Pinpoint the cell where the given text exists, returning its [x, y] midpoint coordinate. 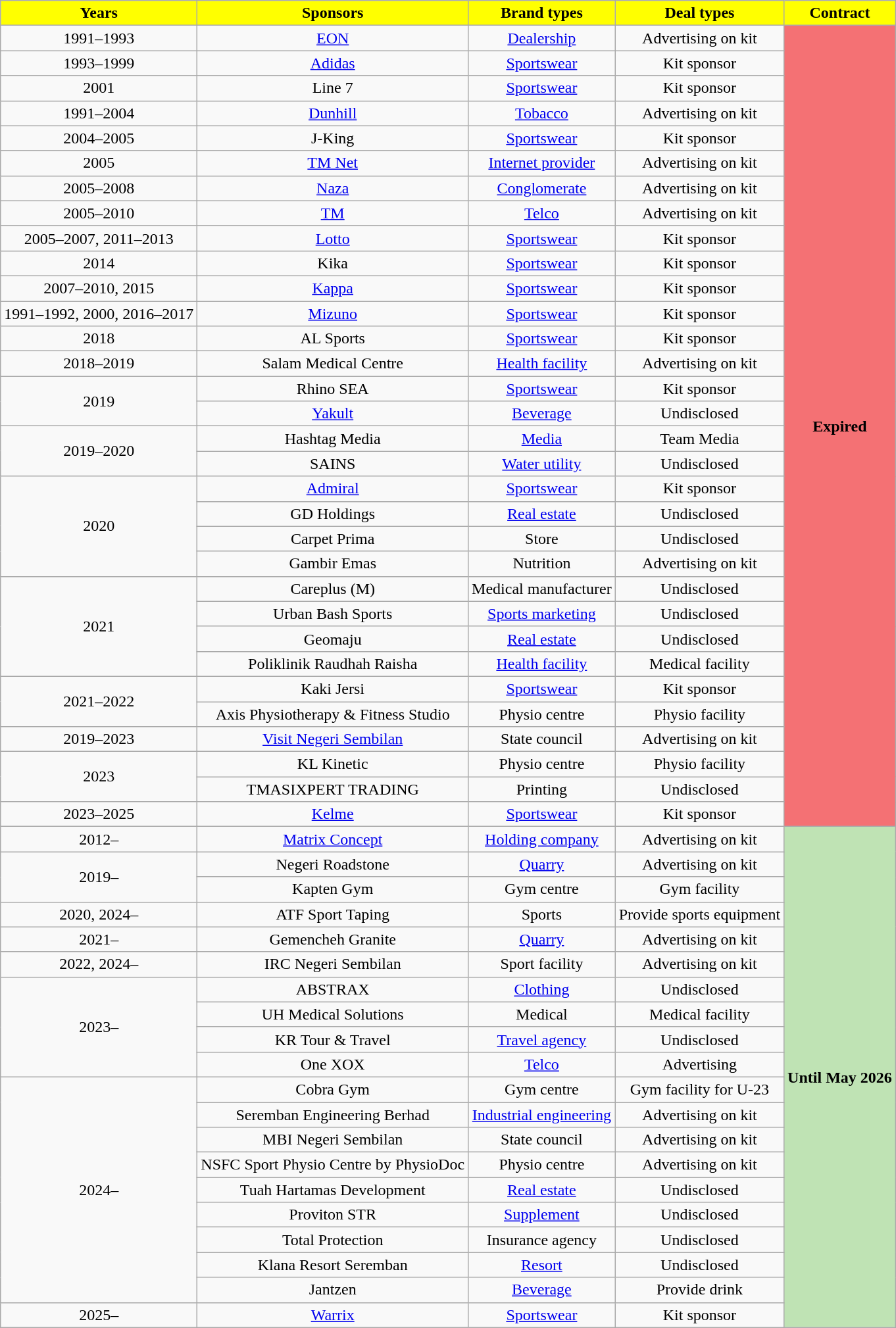
Kappa [333, 288]
Medical [542, 1014]
Dealership [542, 38]
One XOX [333, 1064]
Team Media [699, 439]
2007–2010, 2015 [99, 288]
2005–2010 [99, 213]
Nutrition [542, 564]
TM [333, 213]
1991–1992, 2000, 2016–2017 [99, 314]
Until May 2026 [840, 1077]
Advertising [699, 1064]
2024– [99, 1189]
ATF Sport Taping [333, 914]
IRC Negeri Sembilan [333, 964]
1991–1993 [99, 38]
NSFC Sport Physio Centre by PhysioDoc [333, 1165]
Media [542, 439]
Mizuno [333, 314]
2020 [99, 526]
J-King [333, 138]
2022, 2024– [99, 964]
2001 [99, 88]
Seremban Engineering Berhad [333, 1115]
Kelme [333, 814]
Holding company [542, 839]
Negeri Roadstone [333, 864]
2005–2008 [99, 188]
Admiral [333, 489]
Gambir Emas [333, 564]
2021–2022 [99, 701]
2019–2023 [99, 739]
EON [333, 38]
Industrial engineering [542, 1115]
Insurance agency [542, 1240]
1993–1999 [99, 63]
Rhino SEA [333, 389]
Line 7 [333, 88]
Salam Medical Centre [333, 364]
Clothing [542, 989]
2004–2005 [99, 138]
Conglomerate [542, 188]
SAINS [333, 464]
2018 [99, 339]
Tuah Hartamas Development [333, 1190]
Store [542, 539]
Travel agency [542, 1039]
Poliklinik Raudhah Raisha [333, 664]
Sports marketing [542, 614]
2018–2019 [99, 364]
Yakult [333, 414]
Supplement [542, 1215]
Kika [333, 263]
Tobacco [542, 113]
Adidas [333, 63]
2005 [99, 163]
Water utility [542, 464]
Klana Resort Seremban [333, 1265]
Naza [333, 188]
2019– [99, 877]
2019 [99, 401]
2023–2025 [99, 814]
2023– [99, 1027]
1991–2004 [99, 113]
2023 [99, 777]
2005–2007, 2011–2013 [99, 238]
Sponsors [333, 13]
Urban Bash Sports [333, 614]
KR Tour & Travel [333, 1039]
Hashtag Media [333, 439]
Careplus (M) [333, 589]
MBI Negeri Sembilan [333, 1140]
TMASIXPERT TRADING [333, 789]
2014 [99, 263]
Expired [840, 426]
ABSTRAX [333, 989]
Resort [542, 1265]
Warrix [333, 1315]
Matrix Concept [333, 839]
UH Medical Solutions [333, 1014]
Internet provider [542, 163]
Geomaju [333, 639]
2025– [99, 1315]
GD Holdings [333, 514]
Provide sports equipment [699, 914]
2020, 2024– [99, 914]
Provide drink [699, 1290]
Printing [542, 789]
Proviton STR [333, 1215]
Gym facility for U-23 [699, 1089]
Gemencheh Granite [333, 939]
Lotto [333, 238]
Kapten Gym [333, 889]
Sports [542, 914]
2012– [99, 839]
Medical manufacturer [542, 589]
KL Kinetic [333, 764]
AL Sports [333, 339]
Carpet Prima [333, 539]
Brand types [542, 13]
Cobra Gym [333, 1089]
Sport facility [542, 964]
Jantzen [333, 1290]
Kaki Jersi [333, 689]
2021– [99, 939]
Total Protection [333, 1240]
Axis Physiotherapy & Fitness Studio [333, 714]
Gym facility [699, 889]
Deal types [699, 13]
Dunhill [333, 113]
TM Net [333, 163]
2019–2020 [99, 451]
Visit Negeri Sembilan [333, 739]
Contract [840, 13]
Years [99, 13]
2021 [99, 626]
